Capture the cell that displays the provided text and extract its (X, Y) central coordinate. 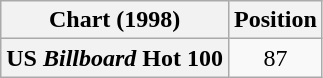
87 (276, 58)
US Billboard Hot 100 (115, 58)
Position (276, 20)
Chart (1998) (115, 20)
